Return the (X, Y) coordinate for the center point of the cell that contains the specified text.  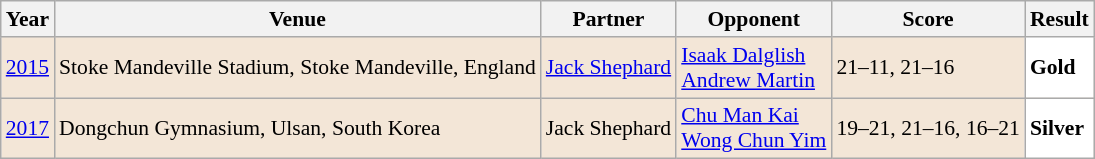
2015 (28, 68)
Chu Man Kai Wong Chun Yim (754, 128)
19–21, 21–16, 16–21 (928, 128)
Partner (608, 19)
Stoke Mandeville Stadium, Stoke Mandeville, England (298, 68)
Year (28, 19)
Isaak Dalglish Andrew Martin (754, 68)
Gold (1060, 68)
Score (928, 19)
Dongchun Gymnasium, Ulsan, South Korea (298, 128)
Opponent (754, 19)
21–11, 21–16 (928, 68)
Result (1060, 19)
Venue (298, 19)
Silver (1060, 128)
2017 (28, 128)
